Capture the cell that displays the provided text and extract its (x, y) central coordinate. 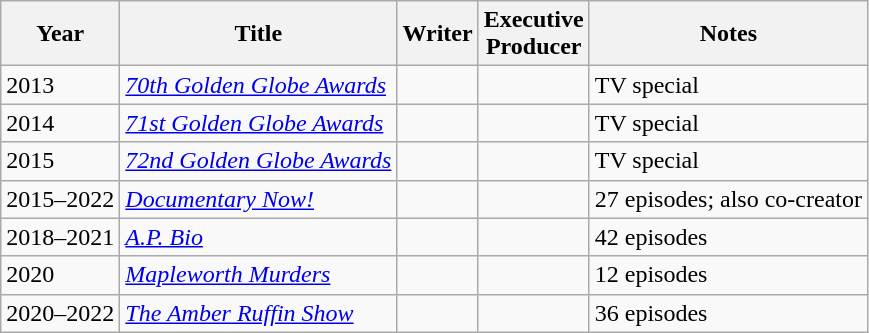
2018–2021 (60, 237)
The Amber Ruffin Show (258, 313)
2020 (60, 275)
Documentary Now! (258, 199)
Year (60, 34)
2015 (60, 161)
12 episodes (728, 275)
36 episodes (728, 313)
2015–2022 (60, 199)
2020–2022 (60, 313)
27 episodes; also co-creator (728, 199)
2013 (60, 85)
42 episodes (728, 237)
A.P. Bio (258, 237)
Writer (438, 34)
Mapleworth Murders (258, 275)
ExecutiveProducer (534, 34)
Notes (728, 34)
70th Golden Globe Awards (258, 85)
71st Golden Globe Awards (258, 123)
Title (258, 34)
72nd Golden Globe Awards (258, 161)
2014 (60, 123)
